Scan for the cell matching the given text and deliver its (x, y) coordinate at center. 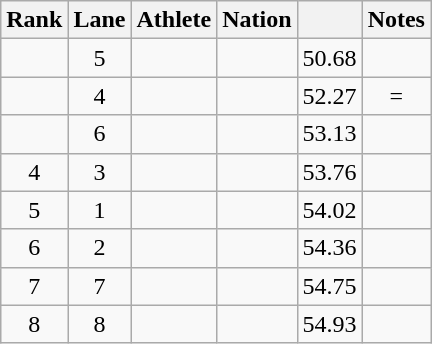
52.27 (330, 96)
Nation (257, 20)
54.75 (330, 286)
Lane (100, 20)
Rank (34, 20)
54.93 (330, 324)
53.13 (330, 134)
Notes (396, 20)
= (396, 96)
Athlete (174, 20)
1 (100, 210)
50.68 (330, 58)
3 (100, 172)
54.36 (330, 248)
54.02 (330, 210)
2 (100, 248)
53.76 (330, 172)
